Identify which cell holds the provided text, then report its (X, Y) central coordinate. 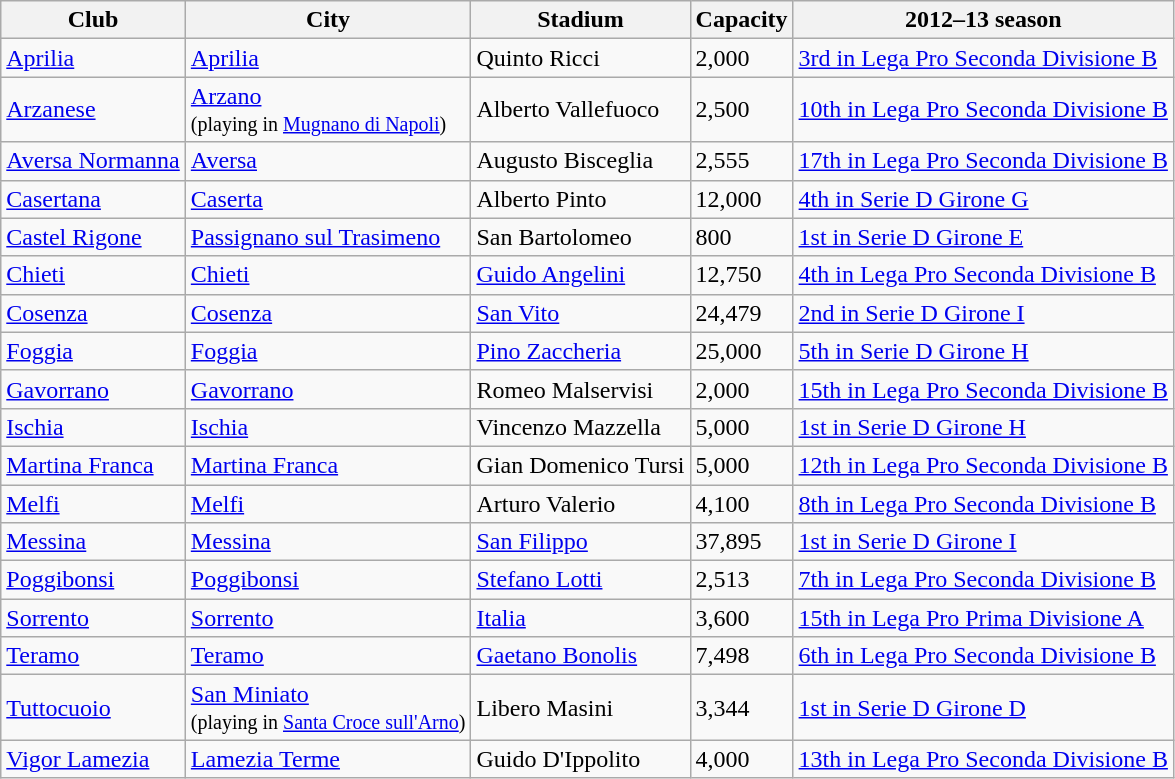
Club (94, 20)
7th in Lega Pro Seconda Divisione B (983, 580)
Passignano sul Trasimeno (328, 237)
13th in Lega Pro Seconda Divisione B (983, 759)
Castel Rigone (94, 237)
Vincenzo Mazzella (580, 427)
4,000 (742, 759)
Libero Masini (580, 708)
2012–13 season (983, 20)
Alberto Vallefuoco (580, 110)
2nd in Serie D Girone I (983, 313)
15th in Lega Pro Prima Divisione A (983, 618)
24,479 (742, 313)
San Bartolomeo (580, 237)
25,000 (742, 351)
Arzano(playing in Mugnano di Napoli) (328, 110)
Italia (580, 618)
San Vito (580, 313)
San Filippo (580, 542)
15th in Lega Pro Seconda Divisione B (983, 389)
Aversa (328, 161)
Augusto Bisceglia (580, 161)
Capacity (742, 20)
Lamezia Terme (328, 759)
5th in Serie D Girone H (983, 351)
Stefano Lotti (580, 580)
1st in Serie D Girone H (983, 427)
4th in Lega Pro Seconda Divisione B (983, 275)
1st in Serie D Girone D (983, 708)
Gaetano Bonolis (580, 656)
Aversa Normanna (94, 161)
Gian Domenico Tursi (580, 465)
8th in Lega Pro Seconda Divisione B (983, 503)
Caserta (328, 199)
San Miniato(playing in Santa Croce sull'Arno) (328, 708)
2,500 (742, 110)
Romeo Malservisi (580, 389)
Pino Zaccheria (580, 351)
Arzanese (94, 110)
Quinto Ricci (580, 58)
4,100 (742, 503)
3rd in Lega Pro Seconda Divisione B (983, 58)
6th in Lega Pro Seconda Divisione B (983, 656)
2,555 (742, 161)
17th in Lega Pro Seconda Divisione B (983, 161)
Casertana (94, 199)
1st in Serie D Girone E (983, 237)
7,498 (742, 656)
Guido Angelini (580, 275)
10th in Lega Pro Seconda Divisione B (983, 110)
Stadium (580, 20)
3,600 (742, 618)
Guido D'Ippolito (580, 759)
Arturo Valerio (580, 503)
12,000 (742, 199)
12,750 (742, 275)
2,513 (742, 580)
37,895 (742, 542)
4th in Serie D Girone G (983, 199)
800 (742, 237)
City (328, 20)
Vigor Lamezia (94, 759)
1st in Serie D Girone I (983, 542)
3,344 (742, 708)
Tuttocuoio (94, 708)
Alberto Pinto (580, 199)
12th in Lega Pro Seconda Divisione B (983, 465)
